Find where the given text appears and provide that cell's center as [X, Y] coordinate. 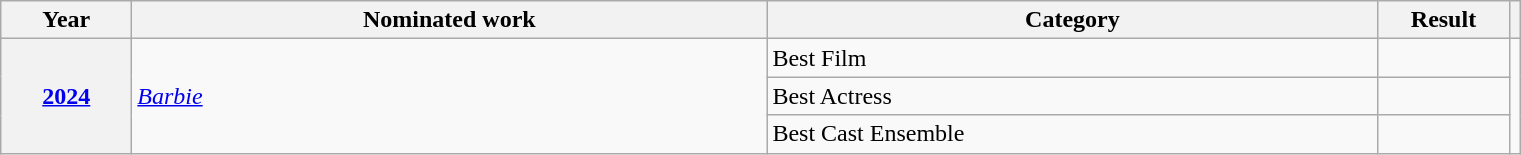
Category [1072, 20]
Nominated work [450, 20]
Result [1444, 20]
Best Film [1072, 58]
Barbie [450, 96]
Best Cast Ensemble [1072, 134]
Best Actress [1072, 96]
Year [66, 20]
2024 [66, 96]
